Extract the [x, y] coordinate from the center of the cell holding the provided text.  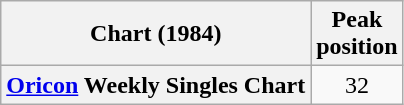
Chart (1984) [156, 34]
Peakposition [357, 34]
32 [357, 85]
Oricon Weekly Singles Chart [156, 85]
